Detect which cell encompasses the target text, then output its [x, y] center coordinate. 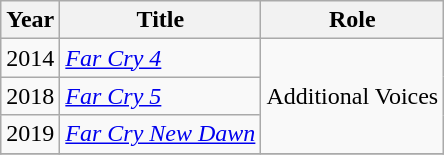
Role [352, 20]
2014 [30, 58]
Additional Voices [352, 96]
2018 [30, 96]
Far Cry New Dawn [160, 134]
Far Cry 4 [160, 58]
Title [160, 20]
Year [30, 20]
2019 [30, 134]
Far Cry 5 [160, 96]
